Output the [X, Y] coordinate of the center of the cell containing the given text.  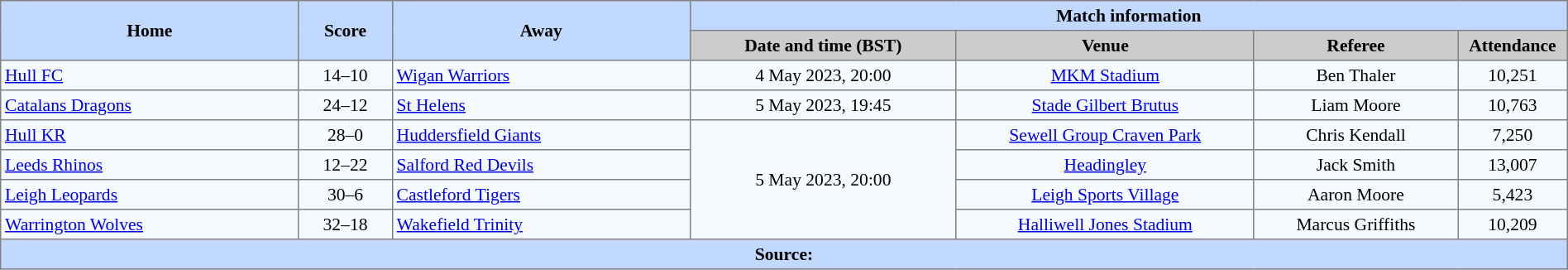
Wigan Warriors [541, 75]
Liam Moore [1355, 105]
Stade Gilbert Brutus [1105, 105]
Salford Red Devils [541, 165]
28–0 [346, 135]
Catalans Dragons [150, 105]
4 May 2023, 20:00 [823, 75]
Wakefield Trinity [541, 224]
Headingley [1105, 165]
Marcus Griffiths [1355, 224]
Score [346, 31]
Leeds Rhinos [150, 165]
Leigh Leopards [150, 195]
10,763 [1513, 105]
Chris Kendall [1355, 135]
Ben Thaler [1355, 75]
10,251 [1513, 75]
Sewell Group Craven Park [1105, 135]
24–12 [346, 105]
Date and time (BST) [823, 46]
Jack Smith [1355, 165]
Home [150, 31]
5 May 2023, 20:00 [823, 180]
Warrington Wolves [150, 224]
5 May 2023, 19:45 [823, 105]
12–22 [346, 165]
Halliwell Jones Stadium [1105, 224]
13,007 [1513, 165]
7,250 [1513, 135]
Castleford Tigers [541, 195]
Hull FC [150, 75]
Venue [1105, 46]
St Helens [541, 105]
5,423 [1513, 195]
Attendance [1513, 46]
Leigh Sports Village [1105, 195]
30–6 [346, 195]
Referee [1355, 46]
14–10 [346, 75]
Hull KR [150, 135]
10,209 [1513, 224]
MKM Stadium [1105, 75]
Source: [784, 254]
Huddersfield Giants [541, 135]
Aaron Moore [1355, 195]
Match information [1128, 16]
Away [541, 31]
32–18 [346, 224]
